Pinpoint the cell where the given text exists, returning its [X, Y] midpoint coordinate. 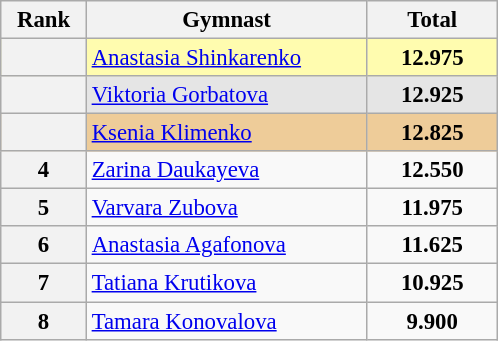
9.900 [432, 321]
11.975 [432, 208]
12.975 [432, 58]
11.625 [432, 245]
Total [432, 20]
Tamara Konovalova [226, 321]
4 [44, 170]
Rank [44, 20]
Varvara Zubova [226, 208]
6 [44, 245]
Tatiana Krutikova [226, 283]
Gymnast [226, 20]
Viktoria Gorbatova [226, 95]
Ksenia Klimenko [226, 133]
12.825 [432, 133]
5 [44, 208]
Anastasia Shinkarenko [226, 58]
7 [44, 283]
10.925 [432, 283]
Zarina Daukayeva [226, 170]
12.925 [432, 95]
12.550 [432, 170]
Anastasia Agafonova [226, 245]
8 [44, 321]
